Search for the cell housing the specified text and yield its (x, y) center coordinate. 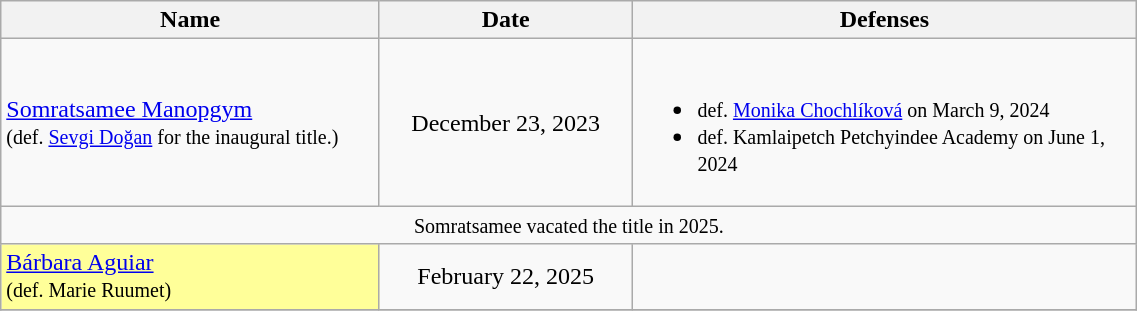
Somratsamee vacated the title in 2025. (569, 225)
Bárbara Aguiar (def. Marie Ruumet) (190, 276)
Defenses (884, 20)
def. Monika Chochlíková on March 9, 2024def. Kamlaipetch Petchyindee Academy on June 1, 2024 (884, 122)
December 23, 2023 (505, 122)
Date (505, 20)
Name (190, 20)
February 22, 2025 (505, 276)
Somratsamee Manopgym (def. Sevgi Doğan for the inaugural title.) (190, 122)
